Identify which cell holds the provided text, then report its [X, Y] central coordinate. 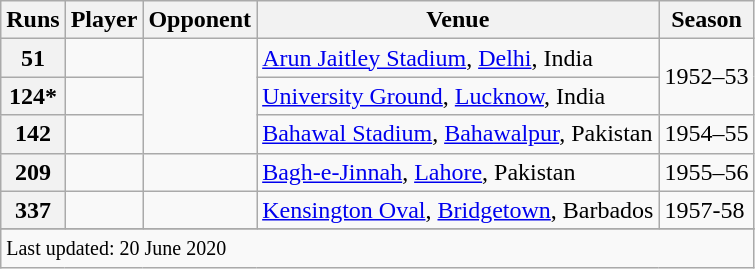
Last updated: 20 June 2020 [378, 248]
University Ground, Lucknow, India [458, 96]
1954–55 [706, 134]
337 [33, 210]
51 [33, 58]
209 [33, 172]
124* [33, 96]
Opponent [200, 20]
Kensington Oval, Bridgetown, Barbados [458, 210]
142 [33, 134]
Player [104, 20]
1955–56 [706, 172]
1952–53 [706, 77]
Runs [33, 20]
Arun Jaitley Stadium, Delhi, India [458, 58]
1957-58 [706, 210]
Bahawal Stadium, Bahawalpur, Pakistan [458, 134]
Bagh-e-Jinnah, Lahore, Pakistan [458, 172]
Venue [458, 20]
Season [706, 20]
